Determine the [x, y] coordinate at the center of the cell enclosing the given text.  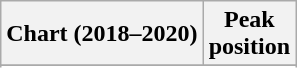
Chart (2018–2020) [102, 34]
Peakposition [249, 34]
